Scan for the cell matching the given text and deliver its [x, y] coordinate at center. 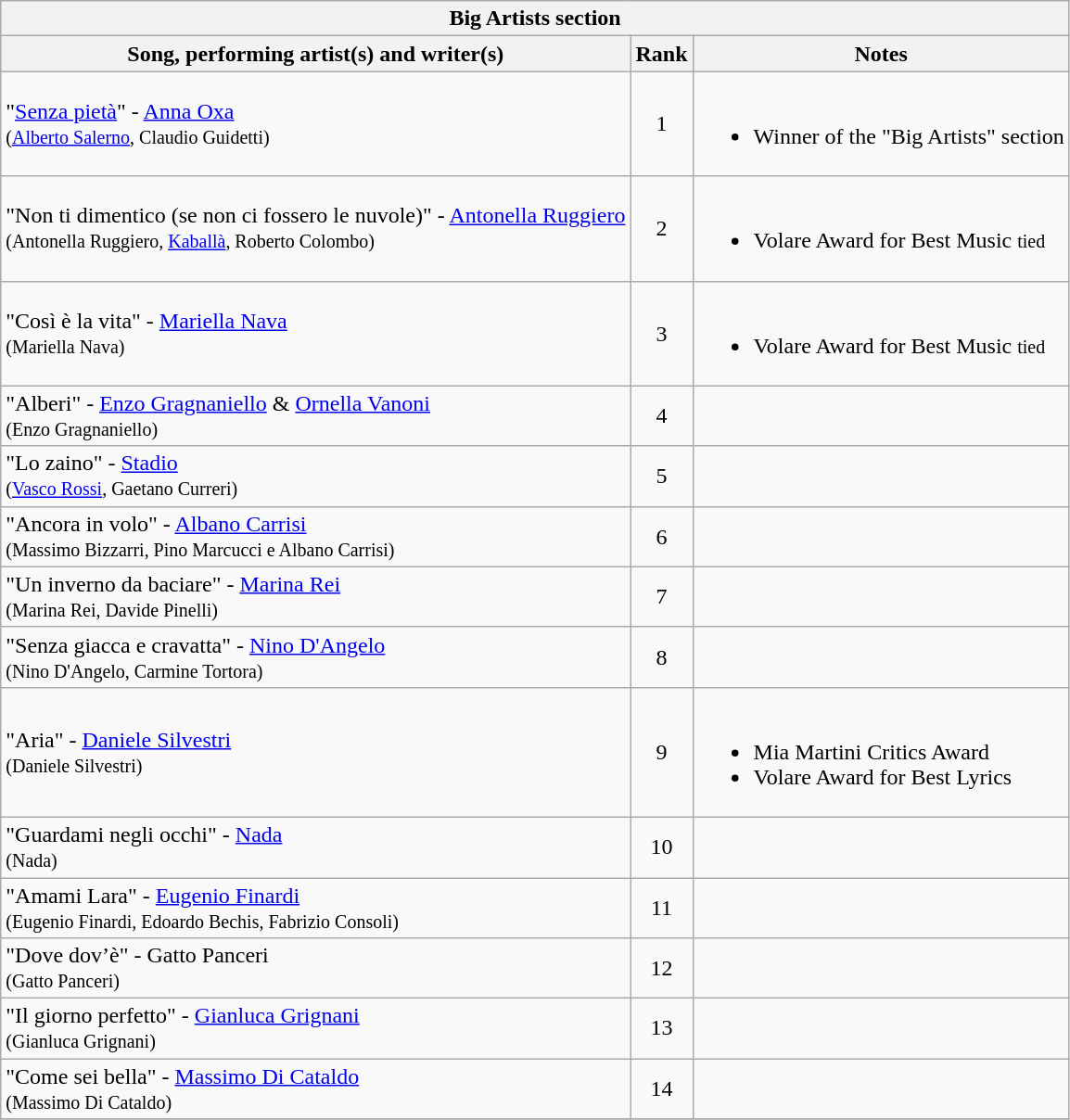
12 [662, 968]
10 [662, 847]
9 [662, 752]
13 [662, 1029]
1 [662, 124]
"Ancora in volo" - Albano Carrisi(Massimo Bizzarri, Pino Marcucci e Albano Carrisi) [315, 536]
"Senza giacca e cravatta" - Nino D'Angelo(Nino D'Angelo, Carmine Tortora) [315, 656]
"Lo zaino" - Stadio (Vasco Rossi, Gaetano Curreri) [315, 477]
"Dove dov’è" - Gatto Panceri (Gatto Panceri) [315, 968]
Rank [662, 54]
7 [662, 597]
11 [662, 907]
Big Artists section [536, 19]
"Amami Lara" - Eugenio Finardi (Eugenio Finardi, Edoardo Bechis, Fabrizio Consoli) [315, 907]
"Il giorno perfetto" - Gianluca Grignani(Gianluca Grignani) [315, 1029]
Song, performing artist(s) and writer(s) [315, 54]
"Un inverno da baciare" - Marina Rei (Marina Rei, Davide Pinelli) [315, 597]
6 [662, 536]
2 [662, 228]
5 [662, 477]
"Come sei bella" - Massimo Di Cataldo(Massimo Di Cataldo) [315, 1088]
3 [662, 334]
Mia Martini Critics AwardVolare Award for Best Lyrics [881, 752]
"Senza pietà" - Anna Oxa (Alberto Salerno, Claudio Guidetti) [315, 124]
"Così è la vita" - Mariella Nava(Mariella Nava) [315, 334]
Winner of the "Big Artists" section [881, 124]
4 [662, 415]
"Guardami negli occhi" - Nada(Nada) [315, 847]
"Aria" - Daniele Silvestri(Daniele Silvestri) [315, 752]
14 [662, 1088]
"Alberi" - Enzo Gragnaniello & Ornella Vanoni (Enzo Gragnaniello) [315, 415]
8 [662, 656]
"Non ti dimentico (se non ci fossero le nuvole)" - Antonella Ruggiero(Antonella Ruggiero, Kaballà, Roberto Colombo) [315, 228]
Notes [881, 54]
